Search for the cell housing the specified text and yield its (X, Y) center coordinate. 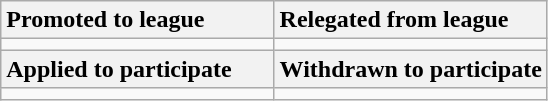
Withdrawn to participate (410, 69)
Relegated from league (410, 20)
Applied to participate (138, 69)
Promoted to league (138, 20)
